Return the [x, y] coordinate for the center point of the cell that contains the specified text.  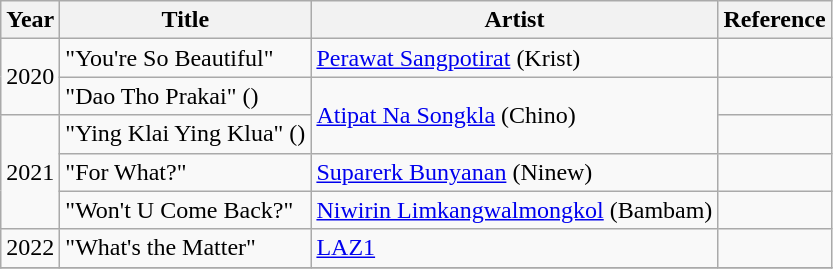
LAZ1 [514, 248]
"You're So Beautiful" [186, 58]
"Ying Klai Ying Klua" () [186, 134]
2021 [30, 172]
"Won't U Come Back?" [186, 210]
Suparerk Bunyanan (Ninew) [514, 172]
Niwirin Limkangwalmongkol (Bambam) [514, 210]
Atipat Na Songkla (Chino) [514, 115]
"Dao Tho Prakai" () [186, 96]
Year [30, 20]
2022 [30, 248]
2020 [30, 77]
"For What?" [186, 172]
Artist [514, 20]
Reference [774, 20]
Title [186, 20]
"What's the Matter" [186, 248]
Perawat Sangpotirat (Krist) [514, 58]
